Identify which cell holds the provided text, then report its (X, Y) central coordinate. 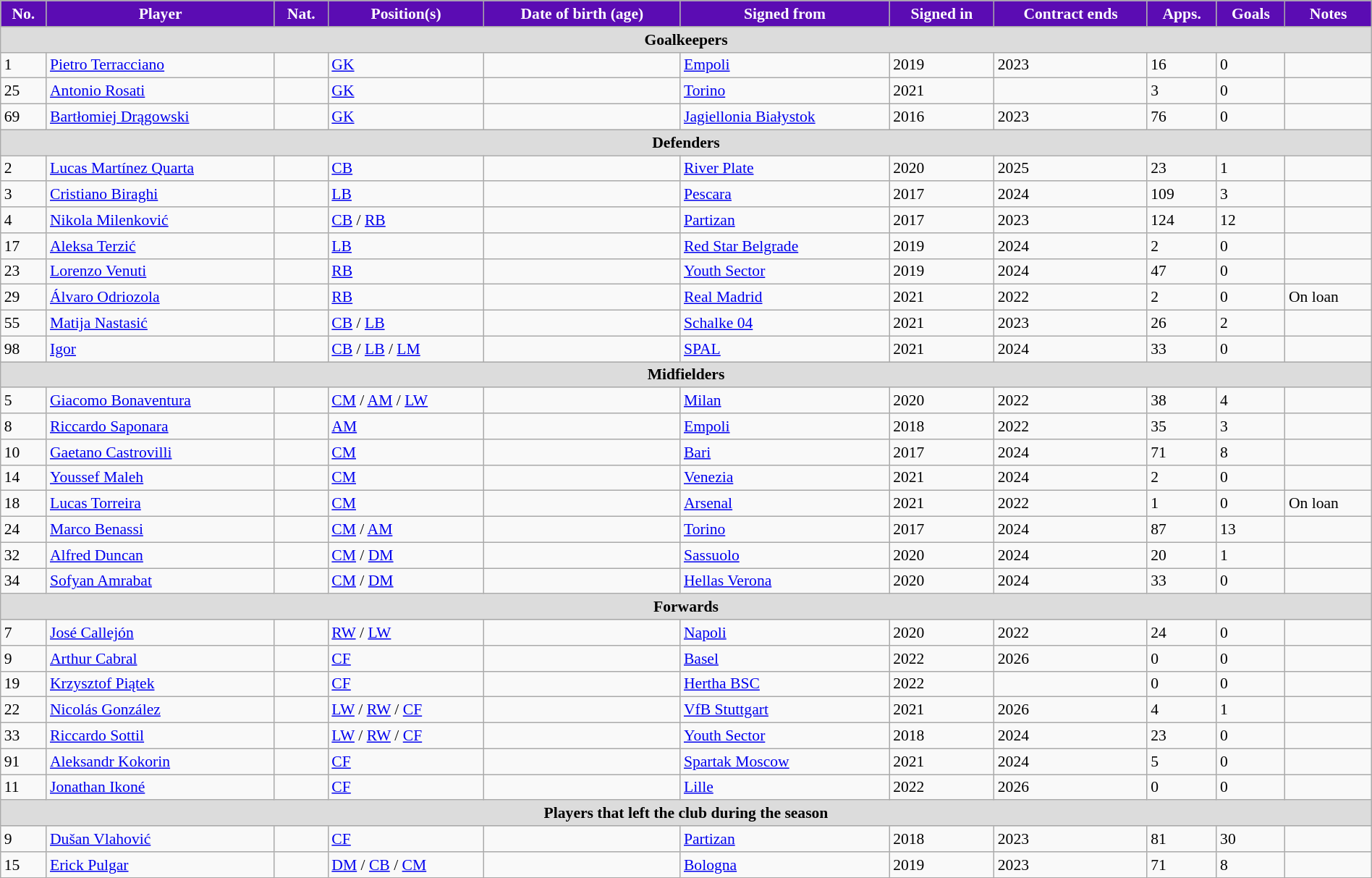
Marco Benassi (161, 530)
2016 (942, 117)
Venezia (784, 478)
Jagiellonia Białystok (784, 117)
Spartak Moscow (784, 761)
Erick Pulgar (161, 865)
DM / CB / CM (406, 865)
Riccardo Sottil (161, 736)
Lucas Torreira (161, 504)
35 (1182, 426)
Nicolás González (161, 710)
Lucas Martínez Quarta (161, 169)
38 (1182, 401)
22 (23, 710)
Midfielders (686, 375)
VfB Stuttgart (784, 710)
Milan (784, 401)
Schalke 04 (784, 324)
AM (406, 426)
98 (23, 349)
Dušan Vlahović (161, 839)
Players that left the club during the season (686, 814)
Date of birth (age) (582, 14)
Lille (784, 788)
Red Star Belgrade (784, 246)
29 (23, 297)
87 (1182, 530)
Youssef Maleh (161, 478)
José Callejón (161, 633)
Hellas Verona (784, 581)
109 (1182, 195)
15 (23, 865)
Álvaro Odriozola (161, 297)
Signed in (942, 14)
Nat. (301, 14)
81 (1182, 839)
11 (23, 788)
Position(s) (406, 14)
CB (406, 169)
25 (23, 91)
18 (23, 504)
RW / LW (406, 633)
2025 (1071, 169)
Gaetano Castrovilli (161, 452)
55 (23, 324)
Napoli (784, 633)
Aleksandr Kokorin (161, 761)
Antonio Rosati (161, 91)
Jonathan Ikoné (161, 788)
Riccardo Saponara (161, 426)
69 (23, 117)
Alfred Duncan (161, 555)
14 (23, 478)
20 (1182, 555)
CB / LB / LM (406, 349)
CM / AM / LW (406, 401)
Igor (161, 349)
River Plate (784, 169)
Pescara (784, 195)
Forwards (686, 607)
Arthur Cabral (161, 659)
Bari (784, 452)
CB / LB (406, 324)
Goalkeepers (686, 40)
Player (161, 14)
19 (23, 684)
Apps. (1182, 14)
30 (1250, 839)
Hertha BSC (784, 684)
26 (1182, 324)
32 (23, 555)
76 (1182, 117)
Matija Nastasić (161, 324)
Real Madrid (784, 297)
Giacomo Bonaventura (161, 401)
No. (23, 14)
Aleksa Terzić (161, 246)
Bologna (784, 865)
124 (1182, 220)
SPAL (784, 349)
Signed from (784, 14)
47 (1182, 271)
Notes (1329, 14)
Pietro Terracciano (161, 65)
Bartłomiej Drągowski (161, 117)
Contract ends (1071, 14)
16 (1182, 65)
Basel (784, 659)
12 (1250, 220)
CB / RB (406, 220)
10 (23, 452)
Sassuolo (784, 555)
CM / AM (406, 530)
Defenders (686, 143)
Cristiano Biraghi (161, 195)
13 (1250, 530)
Goals (1250, 14)
Sofyan Amrabat (161, 581)
91 (23, 761)
Nikola Milenković (161, 220)
17 (23, 246)
Krzysztof Piątek (161, 684)
Arsenal (784, 504)
Lorenzo Venuti (161, 271)
7 (23, 633)
34 (23, 581)
